Determine the [X, Y] coordinate at the center of the cell enclosing the given text.  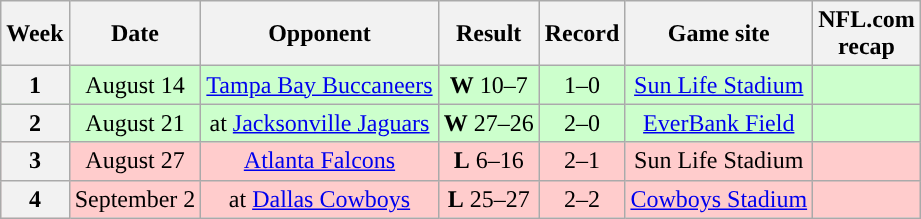
L 6–16 [488, 161]
L 25–27 [488, 199]
2 [35, 123]
2–2 [582, 199]
September 2 [135, 199]
W 10–7 [488, 85]
August 27 [135, 161]
Result [488, 34]
Record [582, 34]
Opponent [320, 34]
August 14 [135, 85]
1 [35, 85]
at Jacksonville Jaguars [320, 123]
at Dallas Cowboys [320, 199]
W 27–26 [488, 123]
Week [35, 34]
3 [35, 161]
NFL.comrecap [867, 34]
August 21 [135, 123]
Tampa Bay Buccaneers [320, 85]
2–1 [582, 161]
4 [35, 199]
2–0 [582, 123]
Game site [719, 34]
Date [135, 34]
EverBank Field [719, 123]
1–0 [582, 85]
Atlanta Falcons [320, 161]
Cowboys Stadium [719, 199]
